Detect which cell encompasses the target text, then output its (x, y) center coordinate. 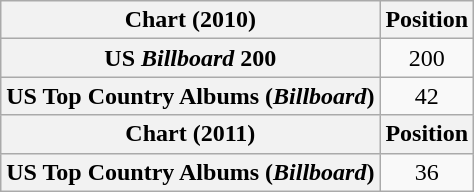
Chart (2011) (190, 134)
Chart (2010) (190, 20)
US Billboard 200 (190, 58)
36 (427, 172)
42 (427, 96)
200 (427, 58)
